Extract the (x, y) coordinate from the center of the cell holding the provided text.  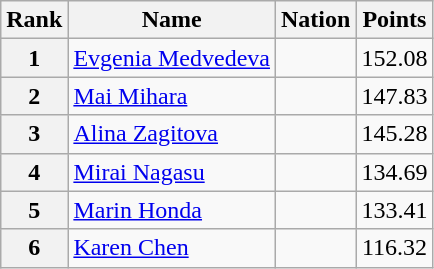
5 (34, 210)
134.69 (394, 172)
145.28 (394, 134)
Marin Honda (172, 210)
Evgenia Medvedeva (172, 58)
2 (34, 96)
6 (34, 248)
Rank (34, 20)
1 (34, 58)
Mirai Nagasu (172, 172)
4 (34, 172)
116.32 (394, 248)
133.41 (394, 210)
Alina Zagitova (172, 134)
147.83 (394, 96)
Nation (316, 20)
Points (394, 20)
152.08 (394, 58)
Karen Chen (172, 248)
Mai Mihara (172, 96)
3 (34, 134)
Name (172, 20)
